Search for the cell housing the specified text and yield its (x, y) center coordinate. 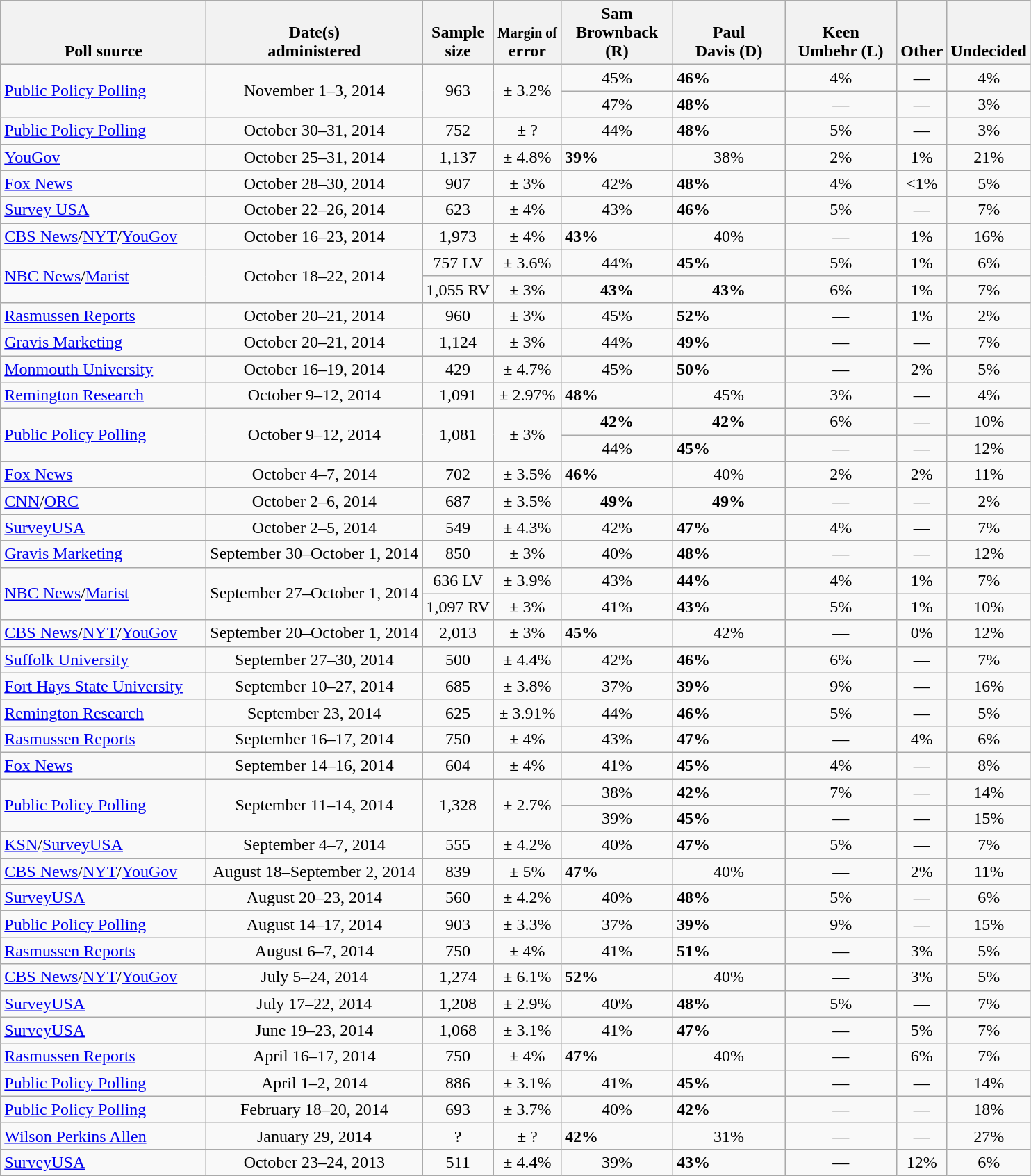
April 16–17, 2014 (314, 1056)
? (458, 1136)
1,124 (458, 342)
October 2–6, 2014 (314, 501)
CNN/ORC (104, 501)
October 18–22, 2014 (314, 276)
0% (922, 633)
October 22–26, 2014 (314, 210)
8% (989, 765)
1,274 (458, 977)
839 (458, 872)
August 14–17, 2014 (314, 924)
PaulDavis (D) (729, 33)
1,055 RV (458, 289)
± 3.2% (527, 91)
1,097 RV (458, 607)
± 3.91% (527, 712)
555 (458, 845)
907 (458, 183)
± 4.3% (527, 528)
October 16–19, 2014 (314, 369)
October 4–7, 2014 (314, 475)
752 (458, 131)
429 (458, 369)
500 (458, 660)
January 29, 2014 (314, 1136)
Date(s)administered (314, 33)
February 18–20, 2014 (314, 1109)
September 4–7, 2014 (314, 845)
September 20–October 1, 2014 (314, 633)
± 2.9% (527, 1004)
625 (458, 712)
August 18–September 2, 2014 (314, 872)
Survey USA (104, 210)
757 LV (458, 263)
August 6–7, 2014 (314, 951)
Other (922, 33)
Suffolk University (104, 660)
June 19–23, 2014 (314, 1030)
± 2.97% (527, 395)
2,013 (458, 633)
September 30–October 1, 2014 (314, 554)
850 (458, 554)
YouGov (104, 157)
Undecided (989, 33)
21% (989, 157)
Fort Hays State University (104, 686)
27% (989, 1136)
April 1–2, 2014 (314, 1083)
960 (458, 316)
903 (458, 924)
1,081 (458, 435)
1,208 (458, 1004)
1,328 (458, 805)
August 20–23, 2014 (314, 898)
± 4.8% (527, 157)
Samplesize (458, 33)
1,091 (458, 395)
18% (989, 1109)
± 3.7% (527, 1109)
Poll source (104, 33)
636 LV (458, 580)
Margin oferror (527, 33)
<1% (922, 183)
1,137 (458, 157)
1,973 (458, 236)
July 17–22, 2014 (314, 1004)
October 25–31, 2014 (314, 157)
± 3.9% (527, 580)
623 (458, 210)
693 (458, 1109)
560 (458, 898)
687 (458, 501)
September 14–16, 2014 (314, 765)
September 27–30, 2014 (314, 660)
± 3.6% (527, 263)
685 (458, 686)
± 3.8% (527, 686)
511 (458, 1162)
± 6.1% (527, 977)
October 16–23, 2014 (314, 236)
SamBrownback (R) (617, 33)
± 2.7% (527, 805)
± 4.7% (527, 369)
July 5–24, 2014 (314, 977)
1,068 (458, 1030)
50% (729, 369)
September 23, 2014 (314, 712)
604 (458, 765)
31% (729, 1136)
886 (458, 1083)
± 3.3% (527, 924)
October 23–24, 2013 (314, 1162)
51% (729, 951)
September 27–October 1, 2014 (314, 594)
± 5% (527, 872)
September 11–14, 2014 (314, 805)
549 (458, 528)
November 1–3, 2014 (314, 91)
October 30–31, 2014 (314, 131)
KSN/SurveyUSA (104, 845)
October 2–5, 2014 (314, 528)
September 10–27, 2014 (314, 686)
963 (458, 91)
September 16–17, 2014 (314, 739)
702 (458, 475)
October 28–30, 2014 (314, 183)
Monmouth University (104, 369)
KeenUmbehr (L) (841, 33)
Wilson Perkins Allen (104, 1136)
